Scan for the cell matching the given text and deliver its (X, Y) coordinate at center. 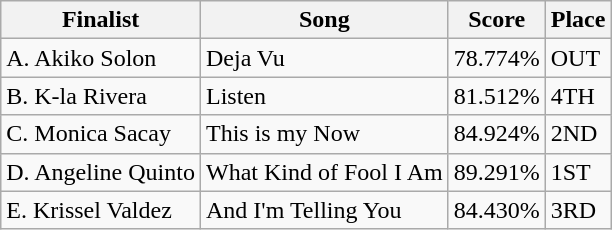
What Kind of Fool I Am (324, 172)
84.430% (496, 210)
89.291% (496, 172)
1ST (578, 172)
Finalist (101, 20)
Place (578, 20)
B. K-la Rivera (101, 96)
4TH (578, 96)
2ND (578, 134)
84.924% (496, 134)
E. Krissel Valdez (101, 210)
C. Monica Sacay (101, 134)
Listen (324, 96)
81.512% (496, 96)
D. Angeline Quinto (101, 172)
78.774% (496, 58)
3RD (578, 210)
Score (496, 20)
And I'm Telling You (324, 210)
A. Akiko Solon (101, 58)
This is my Now (324, 134)
Deja Vu (324, 58)
OUT (578, 58)
Song (324, 20)
